Provide the [x, y] coordinate of the cell's center where the given text is located.  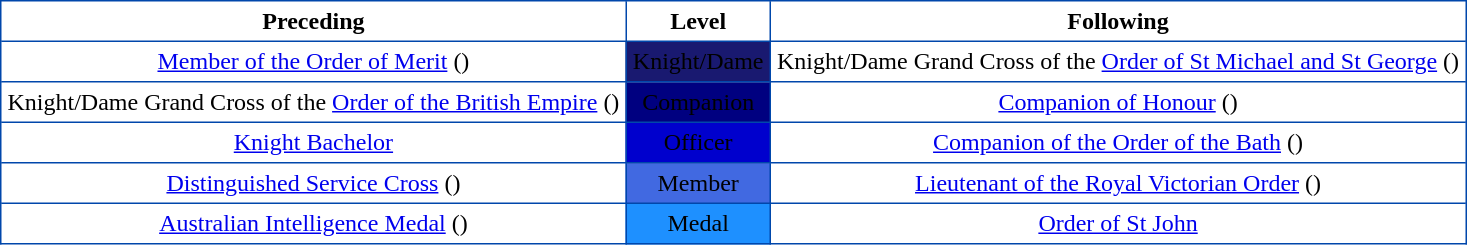
Medal [698, 223]
Distinguished Service Cross () [314, 183]
Companion of the Order of the Bath () [1118, 142]
Officer [698, 142]
Companion [698, 102]
Member of the Order of Merit () [314, 61]
Knight/Dame [698, 61]
Knight Bachelor [314, 142]
Order of St John [1118, 223]
Level [698, 21]
Preceding [314, 21]
Following [1118, 21]
Member [698, 183]
Knight/Dame Grand Cross of the Order of St Michael and St George () [1118, 61]
Lieutenant of the Royal Victorian Order () [1118, 183]
Companion of Honour () [1118, 102]
Knight/Dame Grand Cross of the Order of the British Empire () [314, 102]
Australian Intelligence Medal () [314, 223]
